Return the [x, y] coordinate for the center point of the cell that contains the specified text.  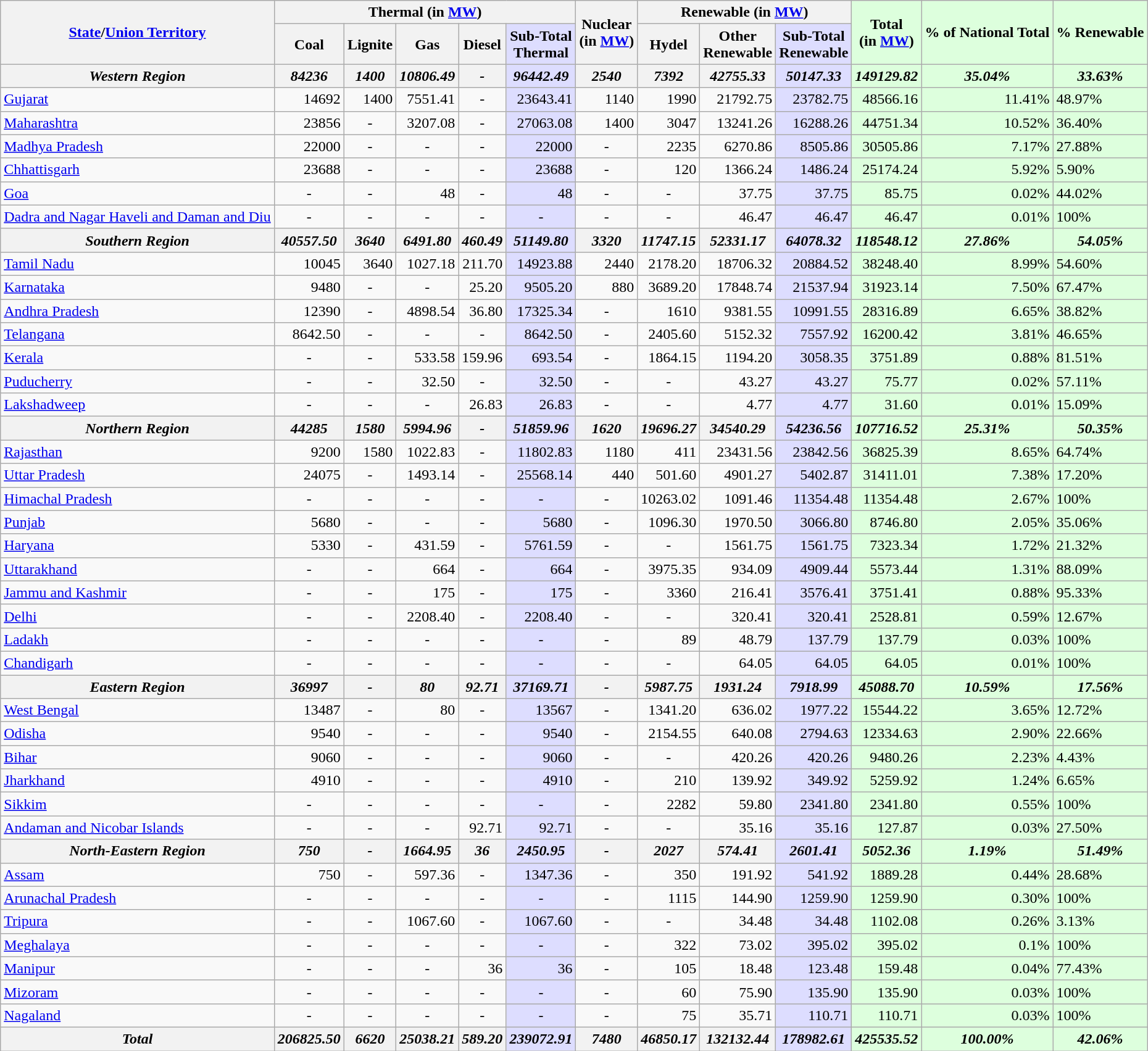
2178.20 [669, 264]
5573.44 [886, 569]
3975.35 [669, 569]
50147.33 [813, 76]
2027 [669, 851]
23643.41 [541, 99]
21792.75 [738, 99]
120 [669, 170]
17.56% [1100, 687]
17.20% [1100, 475]
3207.08 [427, 123]
1140 [607, 99]
% of National Total [988, 32]
48.79 [738, 639]
2450.95 [541, 851]
Eastern Region [138, 687]
5.92% [988, 170]
178982.61 [813, 1039]
5994.96 [427, 428]
1194.20 [738, 358]
0.04% [988, 968]
Sub-TotalThermal [541, 44]
3751.41 [886, 592]
350 [669, 874]
Odisha [138, 734]
9505.20 [541, 287]
8.99% [988, 264]
501.60 [669, 475]
36825.39 [886, 452]
36.40% [1100, 123]
27.86% [988, 240]
3.13% [1100, 921]
Jharkhand [138, 781]
1990 [669, 99]
17325.34 [541, 310]
81.51% [1100, 358]
7323.34 [886, 546]
0.26% [988, 921]
0.1% [988, 945]
25038.21 [427, 1039]
22.66% [1100, 734]
20884.52 [813, 264]
95.33% [1100, 592]
48566.16 [886, 99]
460.49 [483, 240]
11802.83 [541, 452]
10806.49 [427, 76]
27.50% [1100, 828]
Sikkim [138, 804]
10.52% [988, 123]
431.59 [427, 546]
54236.56 [813, 428]
7.17% [988, 146]
21.32% [1100, 546]
64.74% [1100, 452]
5.90% [1100, 170]
1115 [669, 898]
1.31% [988, 569]
1610 [669, 310]
25568.14 [541, 475]
5761.59 [541, 546]
2235 [669, 146]
28.68% [1100, 874]
44751.34 [886, 123]
0.30% [988, 898]
89 [669, 639]
Total(in MW) [886, 32]
541.92 [813, 874]
75.77 [886, 381]
Bihar [138, 757]
4898.54 [427, 310]
15544.22 [886, 710]
12.67% [1100, 616]
589.20 [483, 1039]
2282 [669, 804]
880 [607, 287]
19696.27 [669, 428]
100.00% [988, 1039]
77.43% [1100, 968]
2.67% [988, 499]
0.59% [988, 616]
5330 [309, 546]
4.43% [1100, 757]
1096.30 [669, 522]
7480 [607, 1039]
636.02 [738, 710]
2.05% [988, 522]
18.48 [738, 968]
12390 [309, 310]
25.20 [483, 287]
2.23% [988, 757]
1.19% [988, 851]
11747.15 [669, 240]
Hydel [669, 44]
3320 [607, 240]
Meghalaya [138, 945]
16200.42 [886, 334]
30505.86 [886, 146]
51.49% [1100, 851]
Tripura [138, 921]
96442.49 [541, 76]
159.48 [886, 968]
16288.26 [813, 123]
44.02% [1100, 193]
64078.32 [813, 240]
533.58 [427, 358]
Himachal Pradesh [138, 499]
8746.80 [886, 522]
2154.55 [669, 734]
12334.63 [886, 734]
Puducherry [138, 381]
1022.83 [427, 452]
13487 [309, 710]
15.09% [1100, 405]
Ladakh [138, 639]
3058.35 [813, 358]
7392 [669, 76]
2540 [607, 76]
Coal [309, 44]
1493.14 [427, 475]
10.59% [988, 687]
52331.17 [738, 240]
Nagaland [138, 1015]
14692 [309, 99]
1970.50 [738, 522]
Kerala [138, 358]
Gas [427, 44]
25.31% [988, 428]
27.88% [1100, 146]
3.65% [988, 710]
6491.80 [427, 240]
Nuclear(in MW) [607, 32]
12.72% [1100, 710]
27063.08 [541, 123]
5152.32 [738, 334]
North-Eastern Region [138, 851]
67.47% [1100, 287]
Western Region [138, 76]
1620 [607, 428]
1889.28 [886, 874]
2440 [607, 264]
40557.50 [309, 240]
28316.89 [886, 310]
31923.14 [886, 287]
23782.75 [813, 99]
1341.20 [669, 710]
23842.56 [813, 452]
239072.91 [541, 1039]
Sub-TotalRenewable [813, 44]
OtherRenewable [738, 44]
118548.12 [886, 240]
23856 [309, 123]
17848.74 [738, 287]
597.36 [427, 874]
51859.96 [541, 428]
5402.87 [813, 475]
Haryana [138, 546]
9480.26 [886, 757]
36997 [309, 687]
Uttarakhand [138, 569]
23431.56 [738, 452]
9381.55 [738, 310]
Lakshadweep [138, 405]
31.60 [886, 405]
Punjab [138, 522]
46.65% [1100, 334]
9200 [309, 452]
7.50% [988, 287]
34540.29 [738, 428]
7.38% [988, 475]
1486.24 [813, 170]
33.63% [1100, 76]
21537.94 [813, 287]
322 [669, 945]
44285 [309, 428]
Uttar Pradesh [138, 475]
206825.50 [309, 1039]
4909.44 [813, 569]
35.04% [988, 76]
75.90 [738, 992]
3689.20 [669, 287]
7557.92 [813, 334]
54.05% [1100, 240]
Diesel [483, 44]
105 [669, 968]
Karnataka [138, 287]
349.92 [813, 781]
State/Union Territory [138, 32]
191.92 [738, 874]
149129.82 [886, 76]
123.48 [813, 968]
7918.99 [813, 687]
24075 [309, 475]
132132.44 [738, 1039]
574.41 [738, 851]
1664.95 [427, 851]
51149.80 [541, 240]
Maharashtra [138, 123]
13567 [541, 710]
1091.46 [738, 499]
1.24% [988, 781]
0.44% [988, 874]
425535.52 [886, 1039]
1027.18 [427, 264]
85.75 [886, 193]
3576.41 [813, 592]
4901.27 [738, 475]
60 [669, 992]
693.54 [541, 358]
6620 [370, 1039]
Dadra and Nagar Haveli and Daman and Diu [138, 217]
46850.17 [669, 1039]
36.80 [483, 310]
Northern Region [138, 428]
127.87 [886, 828]
1102.08 [886, 921]
411 [669, 452]
Mizoram [138, 992]
Lignite [370, 44]
59.80 [738, 804]
Chhattisgarh [138, 170]
Manipur [138, 968]
1180 [607, 452]
Renewable (in MW) [744, 12]
Madhya Pradesh [138, 146]
3066.80 [813, 522]
31411.01 [886, 475]
216.41 [738, 592]
Andaman and Nicobar Islands [138, 828]
159.96 [483, 358]
42.06% [1100, 1039]
West Bengal [138, 710]
37169.71 [541, 687]
38.82% [1100, 310]
7551.41 [427, 99]
Total [138, 1039]
Andhra Pradesh [138, 310]
144.90 [738, 898]
Goa [138, 193]
3360 [669, 592]
107716.52 [886, 428]
2528.81 [886, 616]
5259.92 [886, 781]
139.92 [738, 781]
2.90% [988, 734]
Gujarat [138, 99]
Telangana [138, 334]
25174.24 [886, 170]
8.65% [988, 452]
11.41% [988, 99]
54.60% [1100, 264]
84236 [309, 76]
210 [669, 781]
57.11% [1100, 381]
Rajasthan [138, 452]
Southern Region [138, 240]
Arunachal Pradesh [138, 898]
35.71 [738, 1015]
14923.88 [541, 264]
5052.36 [886, 851]
6270.86 [738, 146]
Assam [138, 874]
13241.26 [738, 123]
75 [669, 1015]
1931.24 [738, 687]
2794.63 [813, 734]
Tamil Nadu [138, 264]
73.02 [738, 945]
5987.75 [669, 687]
440 [607, 475]
1347.36 [541, 874]
48.97% [1100, 99]
Jammu and Kashmir [138, 592]
% Renewable [1100, 32]
38248.40 [886, 264]
Thermal (in MW) [425, 12]
1366.24 [738, 170]
1864.15 [669, 358]
0.55% [988, 804]
Delhi [138, 616]
35.06% [1100, 522]
10045 [309, 264]
1.72% [988, 546]
211.70 [483, 264]
2601.41 [813, 851]
3.81% [988, 334]
640.08 [738, 734]
18706.32 [738, 264]
2405.60 [669, 334]
934.09 [738, 569]
10991.55 [813, 310]
50.35% [1100, 428]
88.09% [1100, 569]
9480 [309, 287]
1977.22 [813, 710]
45088.70 [886, 687]
Chandigarh [138, 663]
10263.02 [669, 499]
42755.33 [738, 76]
3751.89 [886, 358]
3047 [669, 123]
8505.86 [813, 146]
